Return the (x, y) coordinate for the center point of the cell that contains the specified text.  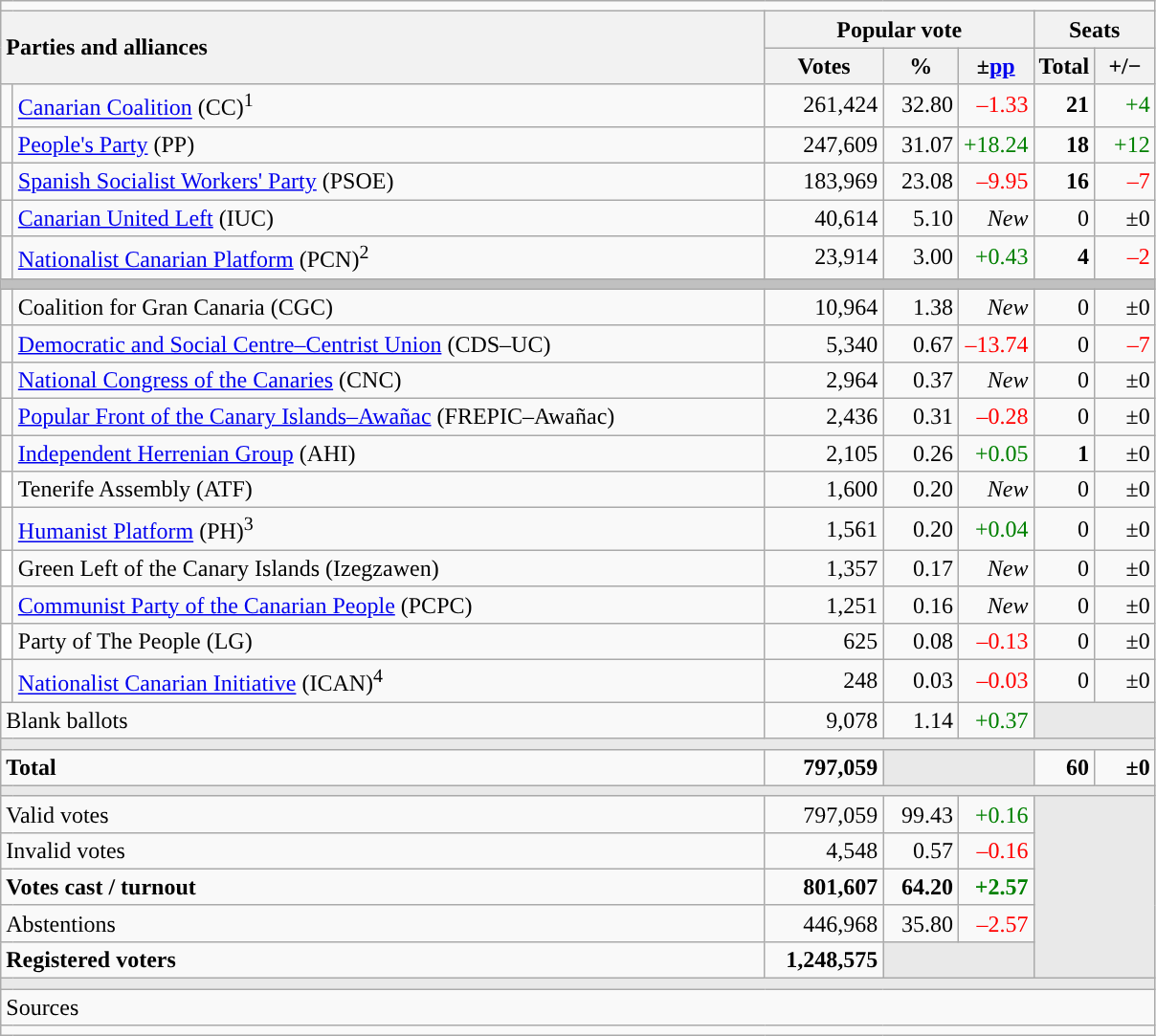
–13.74 (995, 343)
–9.95 (995, 182)
–0.28 (995, 416)
Popular Front of the Canary Islands–Awañac (FREPIC–Awañac) (389, 416)
Blank ballots (383, 720)
Valid votes (383, 814)
Canarian Coalition (CC)1 (389, 105)
Spanish Socialist Workers' Party (PSOE) (389, 182)
Tenerife Assembly (ATF) (389, 490)
Registered voters (383, 959)
Votes cast / turnout (383, 887)
Abstentions (383, 923)
–1.33 (995, 105)
261,424 (824, 105)
64.20 (921, 887)
+18.24 (995, 144)
–2 (1125, 258)
0.26 (921, 453)
Canarian United Left (IUC) (389, 218)
0.57 (921, 850)
Popular vote (900, 30)
Humanist Platform (PH)3 (389, 530)
+0.37 (995, 720)
0.17 (921, 568)
9,078 (824, 720)
–0.13 (995, 641)
247,609 (824, 144)
+0.04 (995, 530)
31.07 (921, 144)
+0.05 (995, 453)
–0.03 (995, 681)
10,964 (824, 307)
1,600 (824, 490)
Nationalist Canarian Platform (PCN)2 (389, 258)
2,436 (824, 416)
+0.16 (995, 814)
1,248,575 (824, 959)
2,105 (824, 453)
5.10 (921, 218)
People's Party (PP) (389, 144)
1,357 (824, 568)
625 (824, 641)
801,607 (824, 887)
Sources (578, 1007)
4,548 (824, 850)
+0.43 (995, 258)
99.43 (921, 814)
% (921, 66)
183,969 (824, 182)
Independent Herrenian Group (AHI) (389, 453)
248 (824, 681)
446,968 (824, 923)
–0.16 (995, 850)
0.37 (921, 380)
Seats (1095, 30)
+2.57 (995, 887)
Nationalist Canarian Initiative (ICAN)4 (389, 681)
0.67 (921, 343)
Coalition for Gran Canaria (CGC) (389, 307)
Parties and alliances (383, 48)
±pp (995, 66)
1.14 (921, 720)
National Congress of the Canaries (CNC) (389, 380)
+12 (1125, 144)
23,914 (824, 258)
0.31 (921, 416)
4 (1064, 258)
+4 (1125, 105)
35.80 (921, 923)
18 (1064, 144)
Democratic and Social Centre–Centrist Union (CDS–UC) (389, 343)
Green Left of the Canary Islands (Izegzawen) (389, 568)
1 (1064, 453)
21 (1064, 105)
5,340 (824, 343)
1,251 (824, 605)
60 (1064, 767)
Invalid votes (383, 850)
Votes (824, 66)
40,614 (824, 218)
Party of The People (LG) (389, 641)
32.80 (921, 105)
23.08 (921, 182)
–2.57 (995, 923)
1.38 (921, 307)
3.00 (921, 258)
0.16 (921, 605)
+/− (1125, 66)
0.08 (921, 641)
0.03 (921, 681)
16 (1064, 182)
1,561 (824, 530)
Communist Party of the Canarian People (PCPC) (389, 605)
2,964 (824, 380)
